Locate the cell with the specified text and output its [x, y] center coordinate. 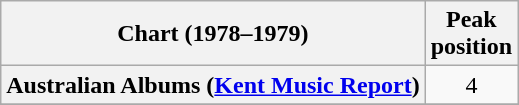
Chart (1978–1979) [213, 34]
4 [471, 85]
Peakposition [471, 34]
Australian Albums (Kent Music Report) [213, 85]
